Return the (x, y) coordinate for the center point of the cell that contains the specified text.  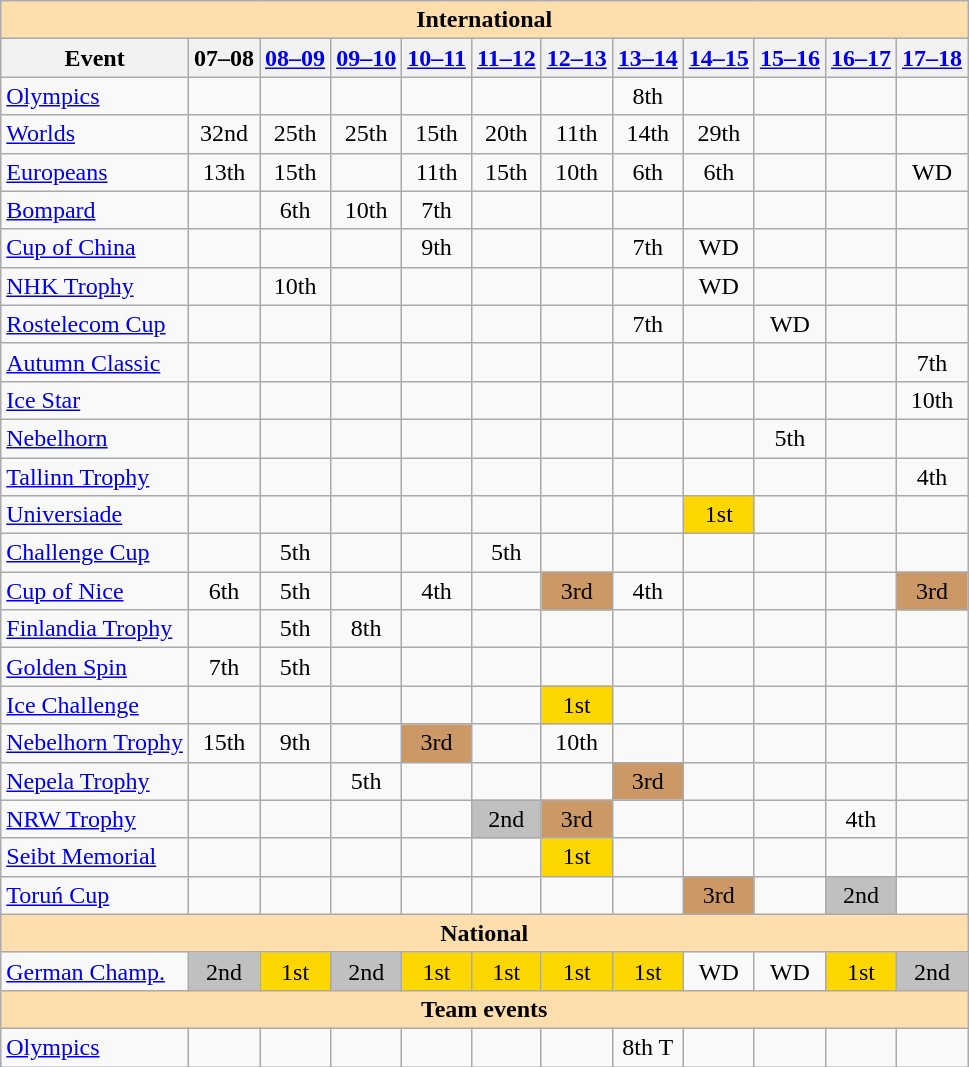
National (484, 933)
Golden Spin (95, 667)
Cup of China (95, 248)
11–12 (506, 58)
Nebelhorn (95, 438)
Ice Star (95, 400)
German Champ. (95, 971)
12–13 (576, 58)
Ice Challenge (95, 705)
17–18 (932, 58)
Universiade (95, 515)
Nebelhorn Trophy (95, 743)
32nd (224, 134)
Autumn Classic (95, 362)
Cup of Nice (95, 591)
15–16 (790, 58)
07–08 (224, 58)
13th (224, 172)
Nepela Trophy (95, 781)
Rostelecom Cup (95, 324)
29th (718, 134)
13–14 (648, 58)
Bompard (95, 210)
International (484, 20)
20th (506, 134)
Seibt Memorial (95, 857)
Finlandia Trophy (95, 629)
NRW Trophy (95, 819)
14–15 (718, 58)
Challenge Cup (95, 553)
14th (648, 134)
08–09 (296, 58)
Event (95, 58)
NHK Trophy (95, 286)
10–11 (437, 58)
Tallinn Trophy (95, 477)
Toruń Cup (95, 895)
Europeans (95, 172)
Team events (484, 1009)
09–10 (366, 58)
16–17 (860, 58)
Worlds (95, 134)
8th T (648, 1047)
